Pinpoint the cell where the given text exists, returning its (x, y) midpoint coordinate. 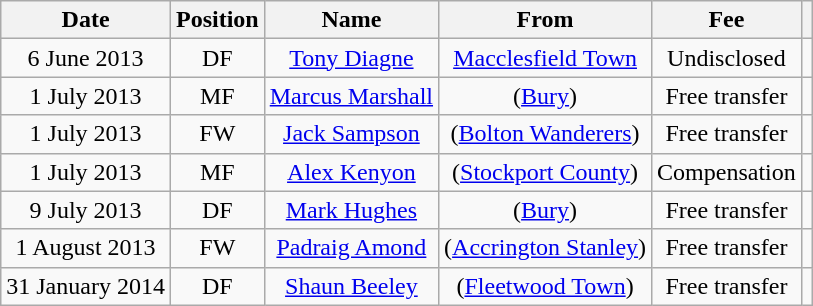
Fee (727, 20)
Shaun Beeley (351, 286)
Jack Sampson (351, 134)
Marcus Marshall (351, 96)
Macclesfield Town (546, 58)
Date (86, 20)
From (546, 20)
(Stockport County) (546, 172)
Alex Kenyon (351, 172)
Compensation (727, 172)
6 June 2013 (86, 58)
1 August 2013 (86, 248)
9 July 2013 (86, 210)
(Bolton Wanderers) (546, 134)
Padraig Amond (351, 248)
Name (351, 20)
31 January 2014 (86, 286)
(Fleetwood Town) (546, 286)
Undisclosed (727, 58)
(Accrington Stanley) (546, 248)
Tony Diagne (351, 58)
Position (217, 20)
Mark Hughes (351, 210)
